Output the (x, y) coordinate of the center of the cell containing the given text.  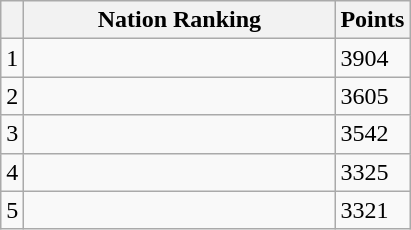
5 (12, 210)
1 (12, 58)
Nation Ranking (180, 20)
Points (372, 20)
3321 (372, 210)
2 (12, 96)
3605 (372, 96)
3 (12, 134)
3904 (372, 58)
4 (12, 172)
3542 (372, 134)
3325 (372, 172)
